Find where the given text appears and provide that cell's center as [X, Y] coordinate. 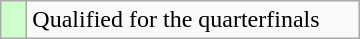
Qualified for the quarterfinals [193, 20]
